Return (X, Y) of the center of cell containing provided text 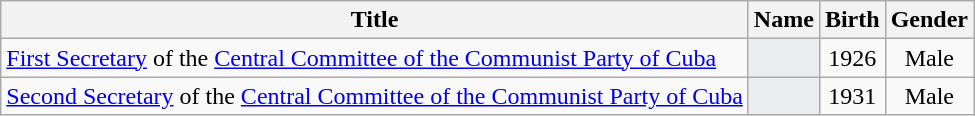
1931 (852, 96)
Gender (929, 20)
Title (375, 20)
1926 (852, 58)
Second Secretary of the Central Committee of the Communist Party of Cuba (375, 96)
Name (784, 20)
First Secretary of the Central Committee of the Communist Party of Cuba (375, 58)
Birth (852, 20)
